Find where the given text appears and provide that cell's center as (x, y) coordinate. 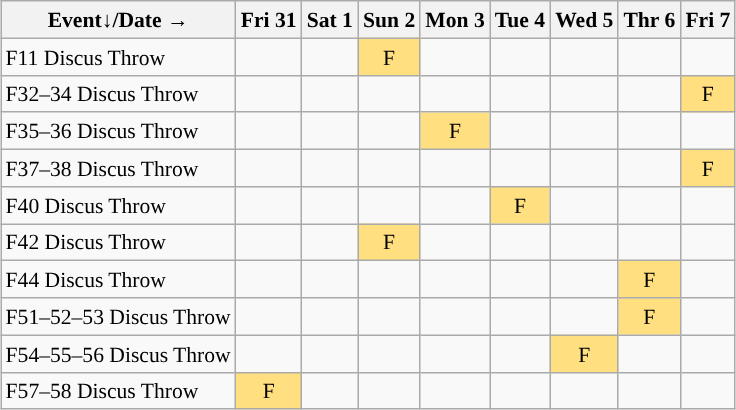
F11 Discus Throw (118, 56)
Wed 5 (584, 20)
F40 Discus Throw (118, 204)
F54–55–56 Discus Throw (118, 354)
Fri 7 (708, 20)
Mon 3 (454, 20)
Thr 6 (649, 20)
Event↓/Date → (118, 20)
F32–34 Discus Throw (118, 94)
F44 Discus Throw (118, 280)
F42 Discus Throw (118, 242)
F35–36 Discus Throw (118, 130)
F37–38 Discus Throw (118, 168)
Tue 4 (520, 20)
Sun 2 (389, 20)
F57–58 Discus Throw (118, 390)
Sat 1 (330, 20)
Fri 31 (269, 20)
F51–52–53 Discus Throw (118, 316)
